Find where the given text appears and provide that cell's center as (X, Y) coordinate. 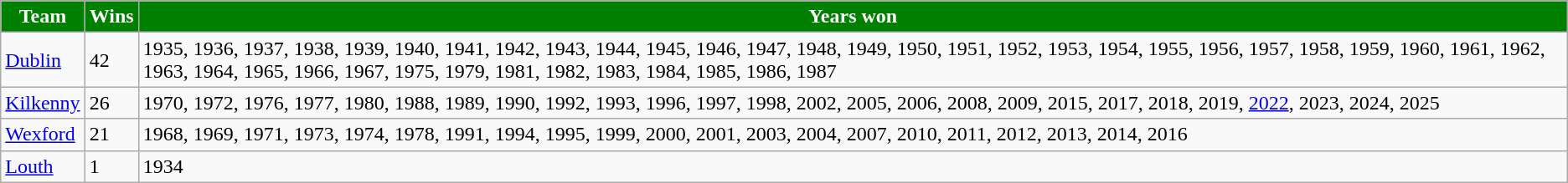
Wins (111, 17)
Dublin (43, 60)
42 (111, 60)
Wexford (43, 135)
Louth (43, 166)
Team (43, 17)
1 (111, 166)
1968, 1969, 1971, 1973, 1974, 1978, 1991, 1994, 1995, 1999, 2000, 2001, 2003, 2004, 2007, 2010, 2011, 2012, 2013, 2014, 2016 (853, 135)
21 (111, 135)
Years won (853, 17)
Kilkenny (43, 103)
1934 (853, 166)
26 (111, 103)
